For the text-containing cell, return its midpoint in (x, y) coordinate format. 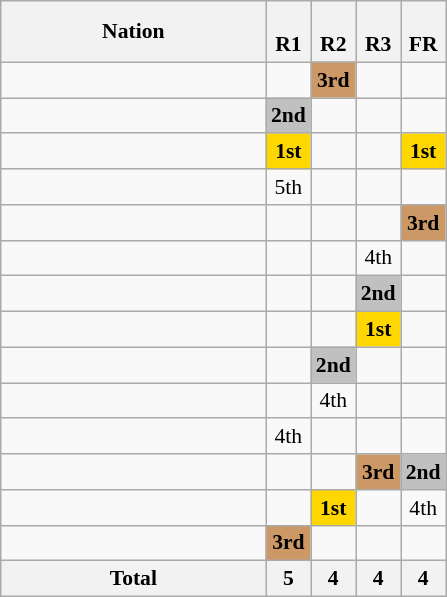
Total (134, 579)
5th (288, 187)
R1 (288, 32)
R3 (378, 32)
Nation (134, 32)
R2 (334, 32)
5 (288, 579)
FR (424, 32)
